Provide the [X, Y] coordinate of the cell's center where the given text is located.  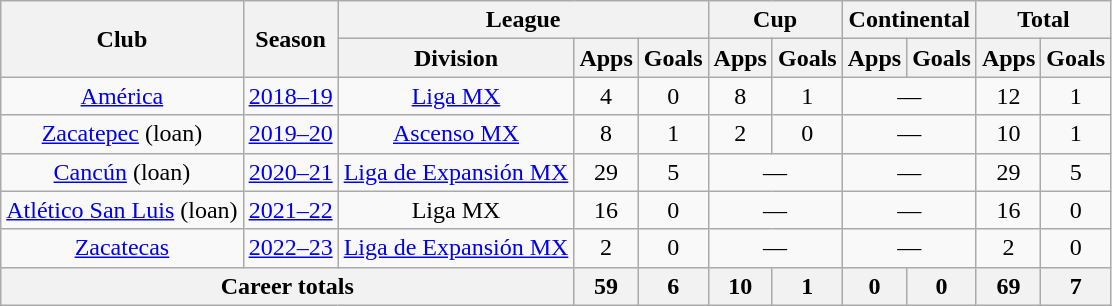
Atlético San Luis (loan) [122, 210]
Cancún (loan) [122, 172]
59 [606, 286]
Career totals [288, 286]
2022–23 [290, 248]
Ascenso MX [456, 134]
2019–20 [290, 134]
6 [673, 286]
Cup [775, 20]
América [122, 96]
Total [1043, 20]
4 [606, 96]
2018–19 [290, 96]
Division [456, 58]
12 [1008, 96]
Zacatecas [122, 248]
Season [290, 39]
2021–22 [290, 210]
Zacatepec (loan) [122, 134]
2020–21 [290, 172]
Club [122, 39]
69 [1008, 286]
Continental [909, 20]
7 [1076, 286]
League [523, 20]
